Detect which cell encompasses the target text, then output its (X, Y) center coordinate. 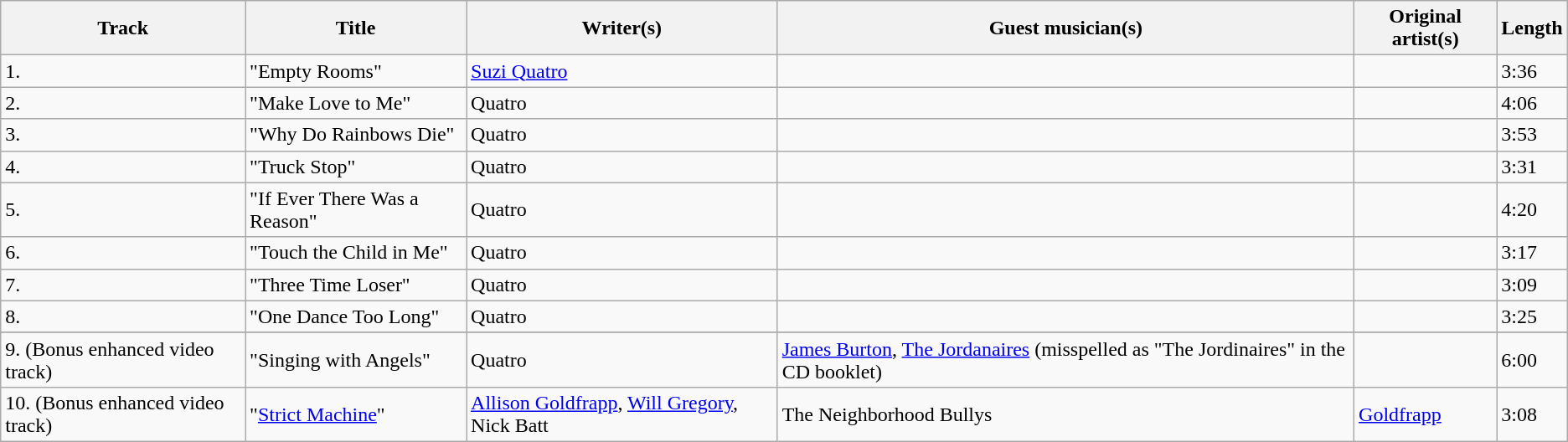
7. (123, 285)
3:31 (1532, 167)
6. (123, 253)
Length (1532, 28)
5. (123, 209)
The Neighborhood Bullys (1065, 414)
"One Dance Too Long" (356, 316)
3:09 (1532, 285)
4. (123, 167)
Writer(s) (622, 28)
Allison Goldfrapp, Will Gregory, Nick Batt (622, 414)
"If Ever There Was a Reason" (356, 209)
3:17 (1532, 253)
"Strict Machine" (356, 414)
Title (356, 28)
3:08 (1532, 414)
"Touch the Child in Me" (356, 253)
3:53 (1532, 135)
James Burton, The Jordanaires (misspelled as "The Jordinaires" in the CD booklet) (1065, 360)
Track (123, 28)
Goldfrapp (1426, 414)
2. (123, 103)
9. (Bonus enhanced video track) (123, 360)
4:20 (1532, 209)
3:25 (1532, 316)
"Make Love to Me" (356, 103)
8. (123, 316)
6:00 (1532, 360)
Guest musician(s) (1065, 28)
10. (Bonus enhanced video track) (123, 414)
"Three Time Loser" (356, 285)
"Why Do Rainbows Die" (356, 135)
"Truck Stop" (356, 167)
4:06 (1532, 103)
"Singing with Angels" (356, 360)
1. (123, 71)
3:36 (1532, 71)
Original artist(s) (1426, 28)
3. (123, 135)
Suzi Quatro (622, 71)
"Empty Rooms" (356, 71)
